Scan for the cell matching the given text and deliver its [X, Y] coordinate at center. 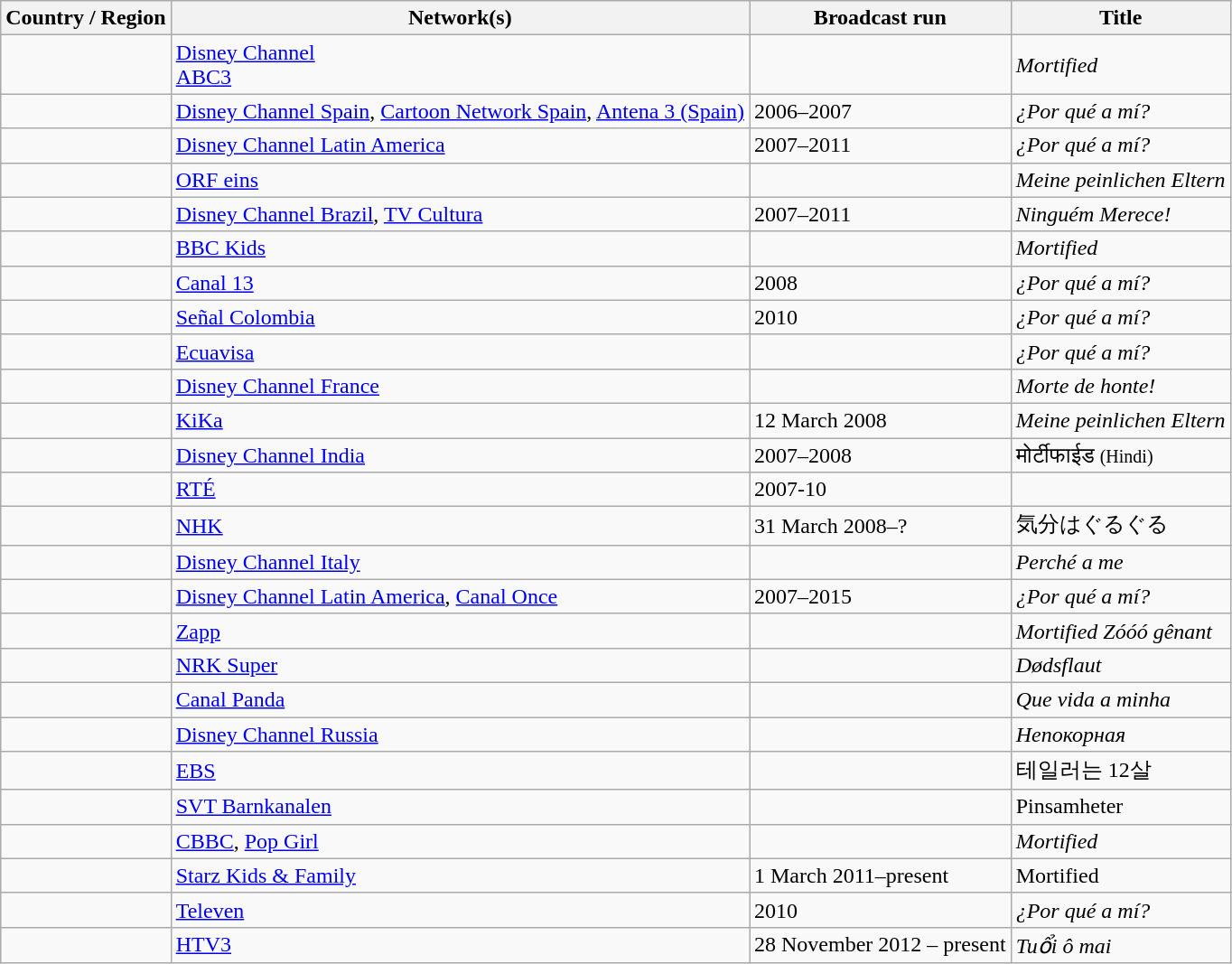
Zapp [460, 631]
Ninguém Merece! [1120, 214]
Que vida a minha [1120, 699]
Country / Region [86, 18]
BBC Kids [460, 248]
2007-10 [881, 490]
NRK Super [460, 665]
Ecuavisa [460, 351]
Disney Channel Italy [460, 562]
Starz Kids & Family [460, 875]
KiKa [460, 420]
Canal Panda [460, 699]
NHK [460, 526]
2008 [881, 283]
Disney Channel Spain, Cartoon Network Spain, Antena 3 (Spain) [460, 111]
2007–2008 [881, 454]
Tuổi ô mai [1120, 945]
Disney Channel Latin America, Canal Once [460, 596]
1 March 2011–present [881, 875]
気分はぐるぐる [1120, 526]
Televen [460, 910]
Canal 13 [460, 283]
Perché a me [1120, 562]
2006–2007 [881, 111]
RTÉ [460, 490]
Pinsamheter [1120, 807]
CBBC, Pop Girl [460, 841]
Dødsflaut [1120, 665]
HTV3 [460, 945]
테일러는 12살 [1120, 772]
ORF eins [460, 180]
2007–2015 [881, 596]
Morte de honte! [1120, 386]
Disney Channel ABC3 [460, 65]
Mortified Zóóó gênant [1120, 631]
Title [1120, 18]
Disney Channel Russia [460, 735]
SVT Barnkanalen [460, 807]
Señal Colombia [460, 317]
मोर्टीफाईड (Hindi) [1120, 454]
Непокорная [1120, 735]
Network(s) [460, 18]
Disney Channel India [460, 454]
Disney Channel France [460, 386]
28 November 2012 – present [881, 945]
Disney Channel Brazil, TV Cultura [460, 214]
31 March 2008–? [881, 526]
12 March 2008 [881, 420]
Disney Channel Latin America [460, 145]
Broadcast run [881, 18]
EBS [460, 772]
